Search for the cell housing the specified text and yield its [x, y] center coordinate. 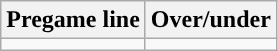
Over/under [210, 20]
Pregame line [74, 20]
